From the cell containing the given text, extract its center point as [X, Y] coordinate. 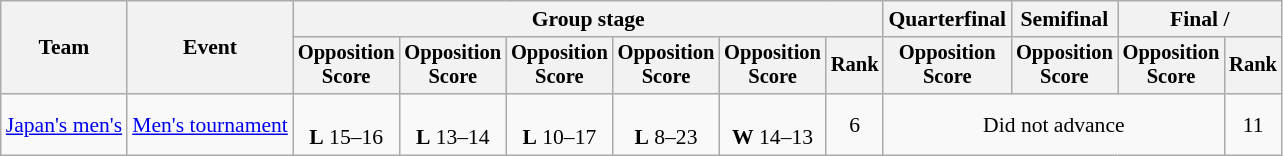
L 10–17 [560, 124]
Group stage [588, 19]
Event [210, 48]
Quarterfinal [947, 19]
L 15–16 [346, 124]
L 13–14 [452, 124]
Men's tournament [210, 124]
W 14–13 [772, 124]
Semifinal [1064, 19]
Team [64, 48]
Did not advance [1054, 124]
6 [855, 124]
11 [1253, 124]
Japan's men's [64, 124]
L 8–23 [666, 124]
Final / [1200, 19]
